For the text-containing cell, return its midpoint in (X, Y) coordinate format. 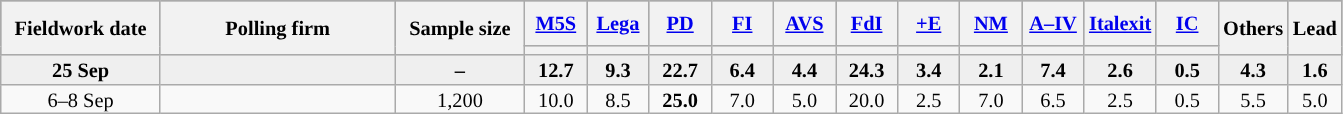
Fieldwork date (81, 28)
25 Sep (81, 70)
– (460, 70)
Italexit (1120, 22)
2.6 (1120, 70)
Polling firm (278, 28)
A–IV (1053, 22)
25.0 (680, 98)
1,200 (460, 98)
FI (742, 22)
6.5 (1053, 98)
8.5 (618, 98)
Sample size (460, 28)
4.4 (804, 70)
4.3 (1253, 70)
20.0 (867, 98)
AVS (804, 22)
Lead (1315, 28)
7.4 (1053, 70)
IC (1187, 22)
22.7 (680, 70)
PD (680, 22)
+E (929, 22)
Others (1253, 28)
1.6 (1315, 70)
9.3 (618, 70)
6.4 (742, 70)
FdI (867, 22)
12.7 (556, 70)
6–8 Sep (81, 98)
NM (991, 22)
2.1 (991, 70)
24.3 (867, 70)
Lega (618, 22)
10.0 (556, 98)
M5S (556, 22)
3.4 (929, 70)
5.5 (1253, 98)
